Locate the cell with the specified text and output its [x, y] center coordinate. 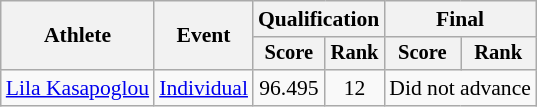
Athlete [78, 36]
Did not advance [460, 88]
12 [355, 88]
Lila Kasapoglou [78, 88]
96.495 [289, 88]
Final [460, 19]
Qualification [318, 19]
Individual [204, 88]
Event [204, 36]
